For the text-containing cell, return its midpoint in (x, y) coordinate format. 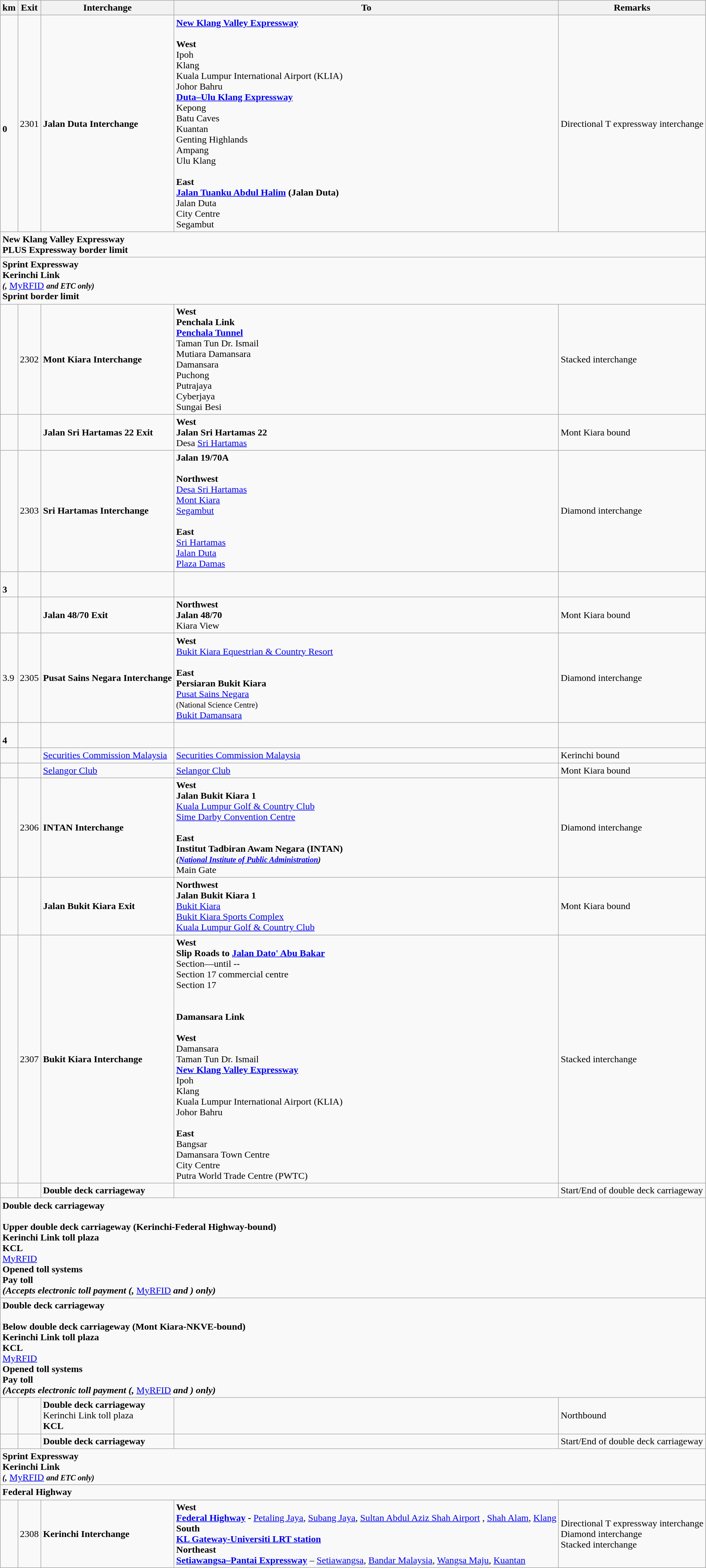
WestBukit Kiara Equestrian & Country ResortEastPersiaran Bukit Kiara Pusat Sains Negara(National Science Centre)Bukit Damansara (367, 678)
4 (9, 735)
Jalan 19/70ANorthwestDesa Sri HartamasMont KiaraSegambutEastSri HartamasJalan DutaPlaza Damas (367, 511)
Remarks (632, 8)
Pusat Sains Negara Interchange (108, 678)
3 (9, 584)
Interchange (108, 8)
Bukit Kiara Interchange (108, 1059)
Jalan 48/70 Exit (108, 615)
0 (9, 123)
Exit (29, 8)
3.9 (9, 678)
2308 (29, 1534)
2303 (29, 511)
INTAN Interchange (108, 828)
Kerinchi Interchange (108, 1534)
2302 (29, 359)
2301 (29, 123)
West Penchala LinkPenchala Tunnel Taman Tun Dr. Ismail Mutiara Damansara Damansara Puchong Putrajaya Cyberjaya Sungai Besi (367, 359)
WestJalan Sri Hartamas 22Desa Sri Hartamas (367, 432)
Double deck carriageway Kerinchi Link toll plazaKCL (108, 1416)
Sprint ExpresswayKerinchi Link(, MyRFID and ETC only) (353, 1467)
Sri Hartamas Interchange (108, 511)
km (9, 8)
To (367, 8)
Mont Kiara Interchange (108, 359)
2307 (29, 1059)
New Klang Valley ExpresswayPLUS Expressway border limit (353, 244)
Northbound (632, 1416)
Jalan Duta Interchange (108, 123)
NorthwestJalan Bukit Kiara 1Bukit KiaraBukit Kiara Sports ComplexKuala Lumpur Golf & Country Club (367, 906)
2306 (29, 828)
Jalan Sri Hartamas 22 Exit (108, 432)
Sprint ExpresswayKerinchi Link(, MyRFID and ETC only)Sprint border limit (353, 280)
Directional T expressway interchange (632, 123)
Federal Highway (353, 1492)
Kerinchi bound (632, 755)
NorthwestJalan 48/70Kiara View (367, 615)
2305 (29, 678)
Directional T expressway interchangeDiamond interchangeStacked interchange (632, 1534)
Jalan Bukit Kiara Exit (108, 906)
